Capture the cell that displays the provided text and extract its (X, Y) central coordinate. 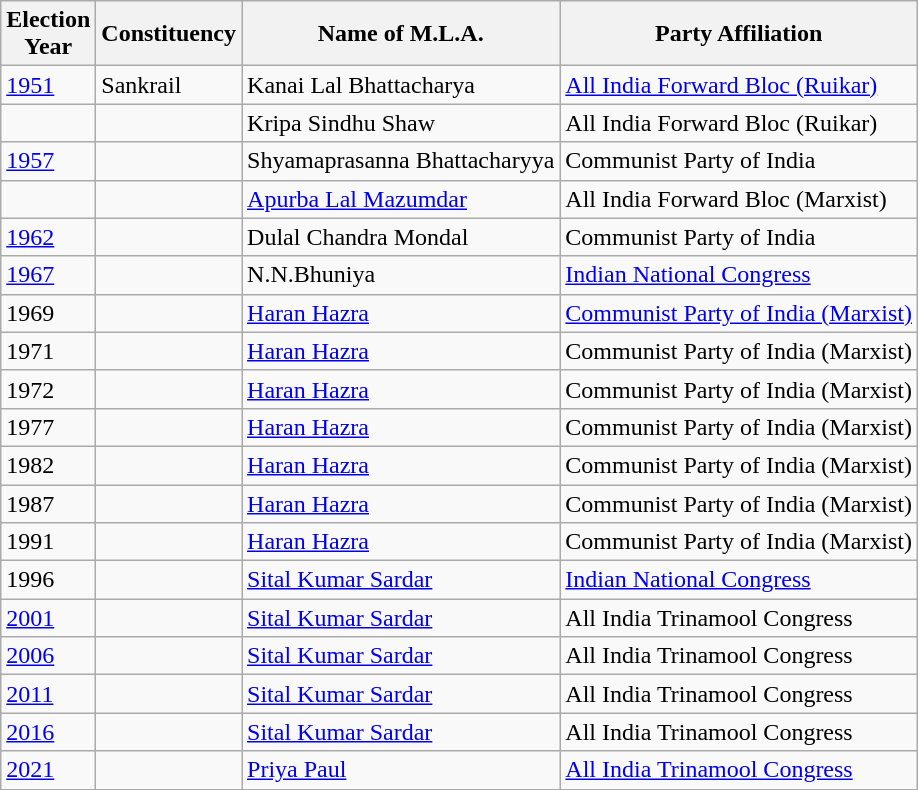
1987 (48, 503)
1971 (48, 351)
1991 (48, 542)
1951 (48, 85)
Name of M.L.A. (401, 34)
Priya Paul (401, 770)
Constituency (169, 34)
2006 (48, 656)
Kanai Lal Bhattacharya (401, 85)
2016 (48, 732)
Party Affiliation (739, 34)
1957 (48, 161)
Election Year (48, 34)
2021 (48, 770)
Apurba Lal Mazumdar (401, 199)
Dulal Chandra Mondal (401, 237)
1967 (48, 275)
Shyamaprasanna Bhattacharyya (401, 161)
N.N.Bhuniya (401, 275)
1972 (48, 389)
2001 (48, 618)
1962 (48, 237)
1977 (48, 427)
Kripa Sindhu Shaw (401, 123)
1982 (48, 465)
1969 (48, 313)
2011 (48, 694)
Sankrail (169, 85)
All India Forward Bloc (Marxist) (739, 199)
1996 (48, 580)
